For the text-containing cell, return its midpoint in [X, Y] coordinate format. 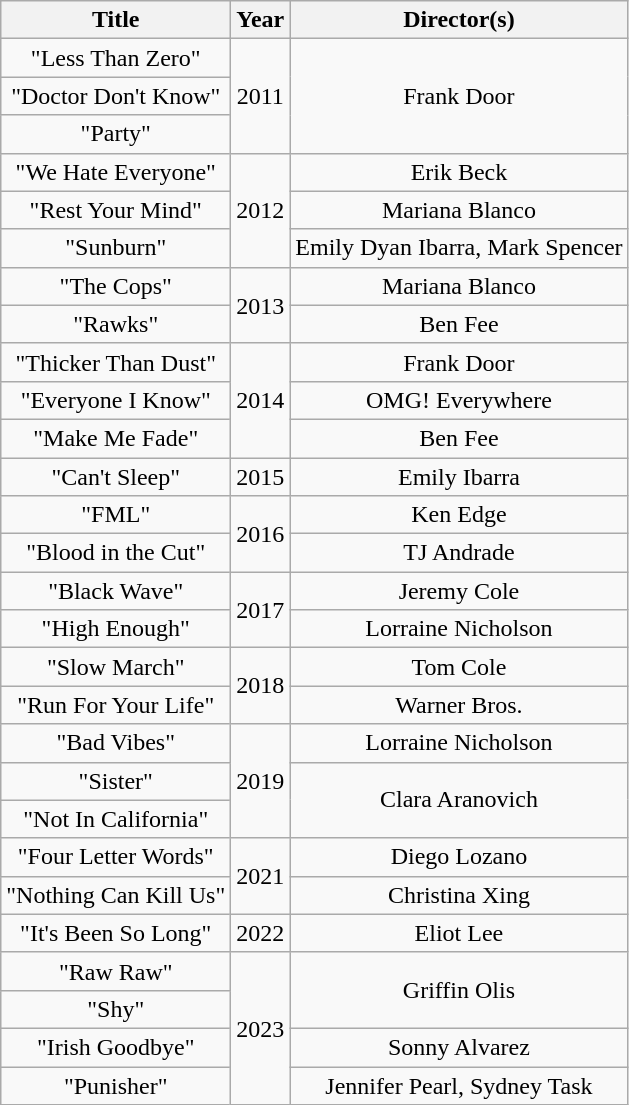
"Bad Vibes" [116, 743]
"Rest Your Mind" [116, 210]
2011 [260, 96]
"Slow March" [116, 667]
Christina Xing [459, 895]
"Make Me Fade" [116, 438]
"Sister" [116, 781]
"Raw Raw" [116, 971]
Emily Ibarra [459, 477]
"Party" [116, 134]
"It's Been So Long" [116, 933]
2014 [260, 400]
"Black Wave" [116, 591]
Emily Dyan Ibarra, Mark Spencer [459, 248]
OMG! Everywhere [459, 400]
"Sunburn" [116, 248]
2016 [260, 534]
TJ Andrade [459, 553]
2015 [260, 477]
2017 [260, 610]
"Run For Your Life" [116, 705]
Sonny Alvarez [459, 1047]
"Blood in the Cut" [116, 553]
"Can't Sleep" [116, 477]
Diego Lozano [459, 857]
2012 [260, 210]
Year [260, 20]
"Nothing Can Kill Us" [116, 895]
"Doctor Don't Know" [116, 96]
"Punisher" [116, 1085]
2013 [260, 305]
"Not In California" [116, 819]
"Rawks" [116, 324]
"Four Letter Words" [116, 857]
Ken Edge [459, 515]
Erik Beck [459, 172]
"Shy" [116, 1009]
2021 [260, 876]
Clara Aranovich [459, 800]
2023 [260, 1028]
2018 [260, 686]
Director(s) [459, 20]
"High Enough" [116, 629]
Eliot Lee [459, 933]
2019 [260, 781]
Jeremy Cole [459, 591]
Title [116, 20]
Jennifer Pearl, Sydney Task [459, 1085]
"Everyone I Know" [116, 400]
"We Hate Everyone" [116, 172]
"FML" [116, 515]
Tom Cole [459, 667]
"Irish Goodbye" [116, 1047]
"Thicker Than Dust" [116, 362]
"The Cops" [116, 286]
Warner Bros. [459, 705]
Griffin Olis [459, 990]
"Less Than Zero" [116, 58]
2022 [260, 933]
